Determine the [X, Y] coordinate at the center of the cell enclosing the given text.  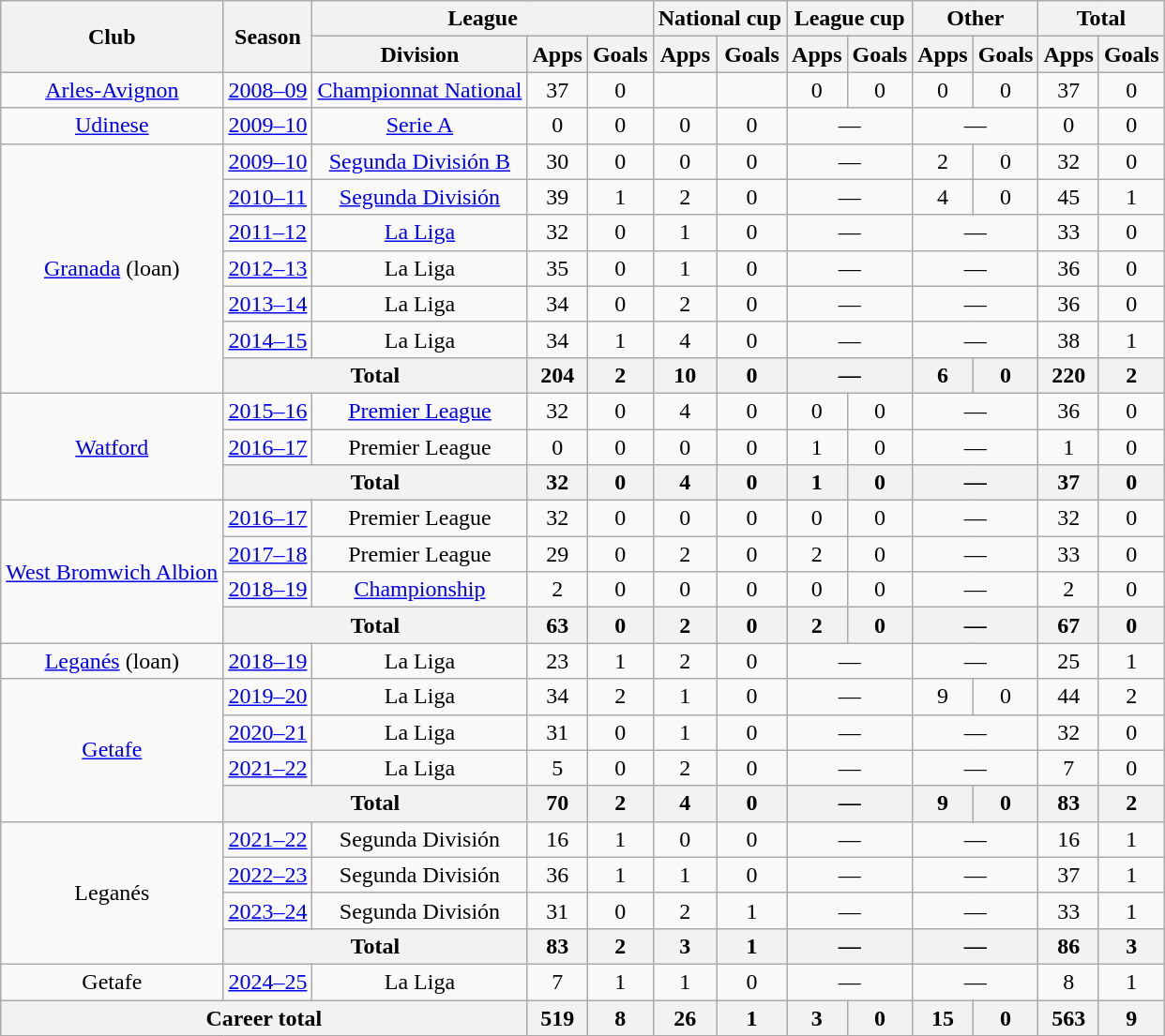
39 [557, 197]
2022–23 [268, 875]
2012–13 [268, 268]
Division [420, 54]
League cup [850, 19]
2020–21 [268, 732]
Championnat National [420, 90]
2008–09 [268, 90]
2014–15 [268, 339]
West Bromwich Albion [113, 572]
38 [1068, 339]
6 [943, 375]
Championship [420, 590]
2010–11 [268, 197]
2024–25 [268, 982]
Segunda División B [420, 161]
44 [1068, 697]
63 [557, 625]
2019–20 [268, 697]
Season [268, 37]
Arles-Avignon [113, 90]
25 [1068, 661]
2013–14 [268, 304]
70 [557, 803]
35 [557, 268]
Other [976, 19]
Granada (loan) [113, 268]
Leganés (loan) [113, 661]
2011–12 [268, 233]
5 [557, 768]
15 [943, 1017]
League [482, 19]
2023–24 [268, 910]
26 [685, 1017]
10 [685, 375]
86 [1068, 946]
National cup [719, 19]
Club [113, 37]
519 [557, 1017]
Leganés [113, 893]
2015–16 [268, 411]
23 [557, 661]
204 [557, 375]
Career total [265, 1017]
30 [557, 161]
Serie A [420, 126]
563 [1068, 1017]
220 [1068, 375]
Watford [113, 446]
Udinese [113, 126]
2017–18 [268, 554]
29 [557, 554]
67 [1068, 625]
45 [1068, 197]
